Extract the [x, y] coordinate from the center of the cell holding the provided text.  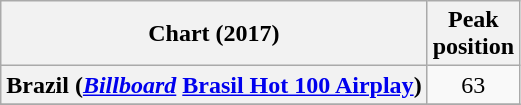
Peakposition [473, 34]
Chart (2017) [214, 34]
63 [473, 85]
Brazil (Billboard Brasil Hot 100 Airplay) [214, 85]
